From the cell containing the given text, extract its center point as (X, Y) coordinate. 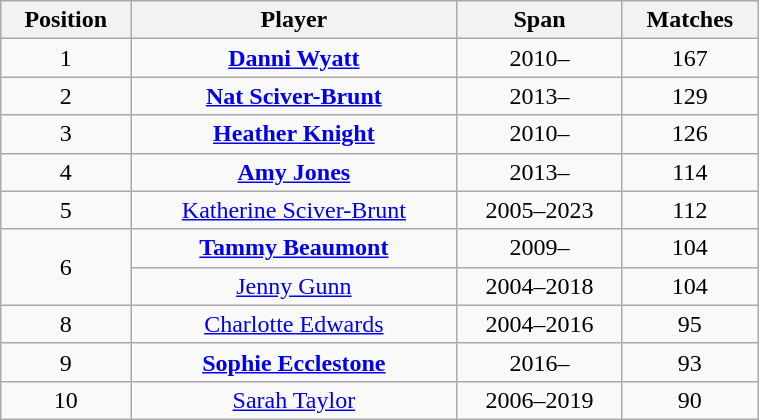
126 (690, 134)
1 (66, 58)
3 (66, 134)
2009– (540, 248)
Katherine Sciver-Brunt (294, 210)
5 (66, 210)
Player (294, 20)
Sophie Ecclestone (294, 362)
93 (690, 362)
Matches (690, 20)
2004–2018 (540, 286)
Heather Knight (294, 134)
2005–2023 (540, 210)
2 (66, 96)
4 (66, 172)
114 (690, 172)
Sarah Taylor (294, 400)
Span (540, 20)
2006–2019 (540, 400)
Amy Jones (294, 172)
2016– (540, 362)
Nat Sciver-Brunt (294, 96)
90 (690, 400)
Charlotte Edwards (294, 324)
10 (66, 400)
Danni Wyatt (294, 58)
112 (690, 210)
6 (66, 267)
Jenny Gunn (294, 286)
95 (690, 324)
9 (66, 362)
129 (690, 96)
8 (66, 324)
Tammy Beaumont (294, 248)
Position (66, 20)
2004–2016 (540, 324)
167 (690, 58)
